Provide the [X, Y] coordinate of the cell's center where the given text is located.  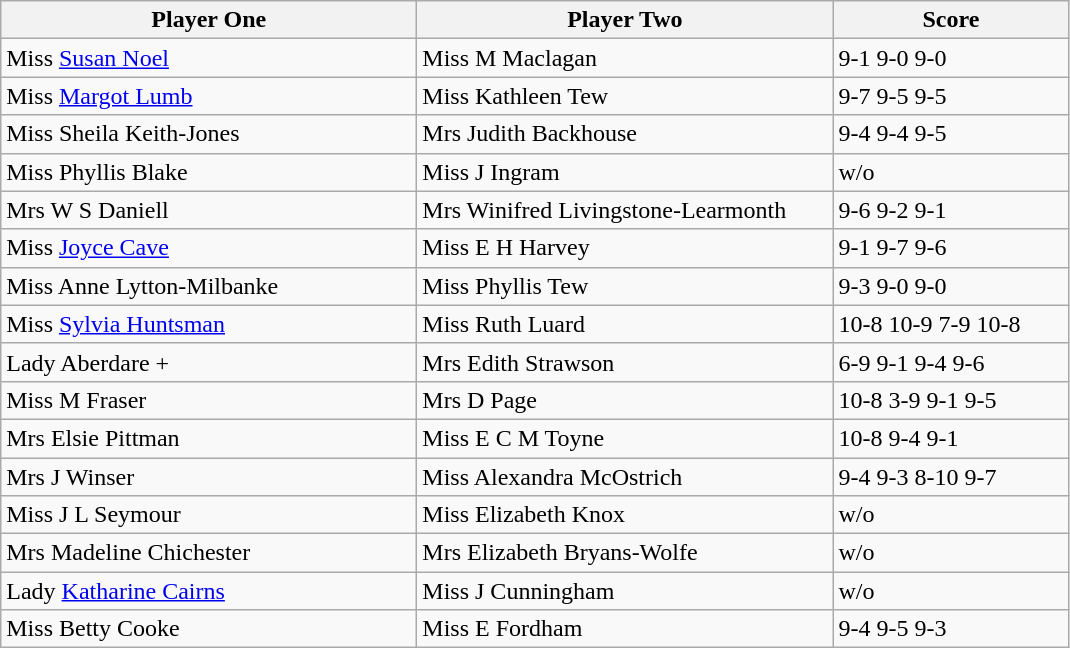
Player One [209, 20]
Miss Phyllis Tew [625, 286]
Miss Alexandra McOstrich [625, 477]
Miss Susan Noel [209, 58]
Miss Betty Cooke [209, 629]
Player Two [625, 20]
Miss E C M Toyne [625, 438]
Miss Joyce Cave [209, 248]
Score [951, 20]
Miss Sheila Keith-Jones [209, 134]
Miss Margot Lumb [209, 96]
Miss J L Seymour [209, 515]
Mrs W S Daniell [209, 210]
6-9 9-1 9-4 9-6 [951, 362]
Mrs Elizabeth Bryans-Wolfe [625, 553]
Mrs J Winser [209, 477]
9-4 9-5 9-3 [951, 629]
9-3 9-0 9-0 [951, 286]
Mrs Edith Strawson [625, 362]
Miss M Maclagan [625, 58]
Miss Ruth Luard [625, 324]
Lady Katharine Cairns [209, 591]
9-4 9-4 9-5 [951, 134]
Miss Phyllis Blake [209, 172]
Miss E H Harvey [625, 248]
Mrs Winifred Livingstone-Learmonth [625, 210]
Miss J Ingram [625, 172]
10-8 9-4 9-1 [951, 438]
Miss Kathleen Tew [625, 96]
9-1 9-0 9-0 [951, 58]
10-8 3-9 9-1 9-5 [951, 400]
9-1 9-7 9-6 [951, 248]
Mrs Madeline Chichester [209, 553]
9-6 9-2 9-1 [951, 210]
Miss Sylvia Huntsman [209, 324]
Miss J Cunningham [625, 591]
Mrs Elsie Pittman [209, 438]
Miss E Fordham [625, 629]
9-7 9-5 9-5 [951, 96]
Mrs D Page [625, 400]
Miss Anne Lytton-Milbanke [209, 286]
9-4 9-3 8-10 9-7 [951, 477]
Miss Elizabeth Knox [625, 515]
Mrs Judith Backhouse [625, 134]
Lady Aberdare + [209, 362]
10-8 10-9 7-9 10-8 [951, 324]
Miss M Fraser [209, 400]
